Extract the [x, y] coordinate from the center of the cell holding the provided text.  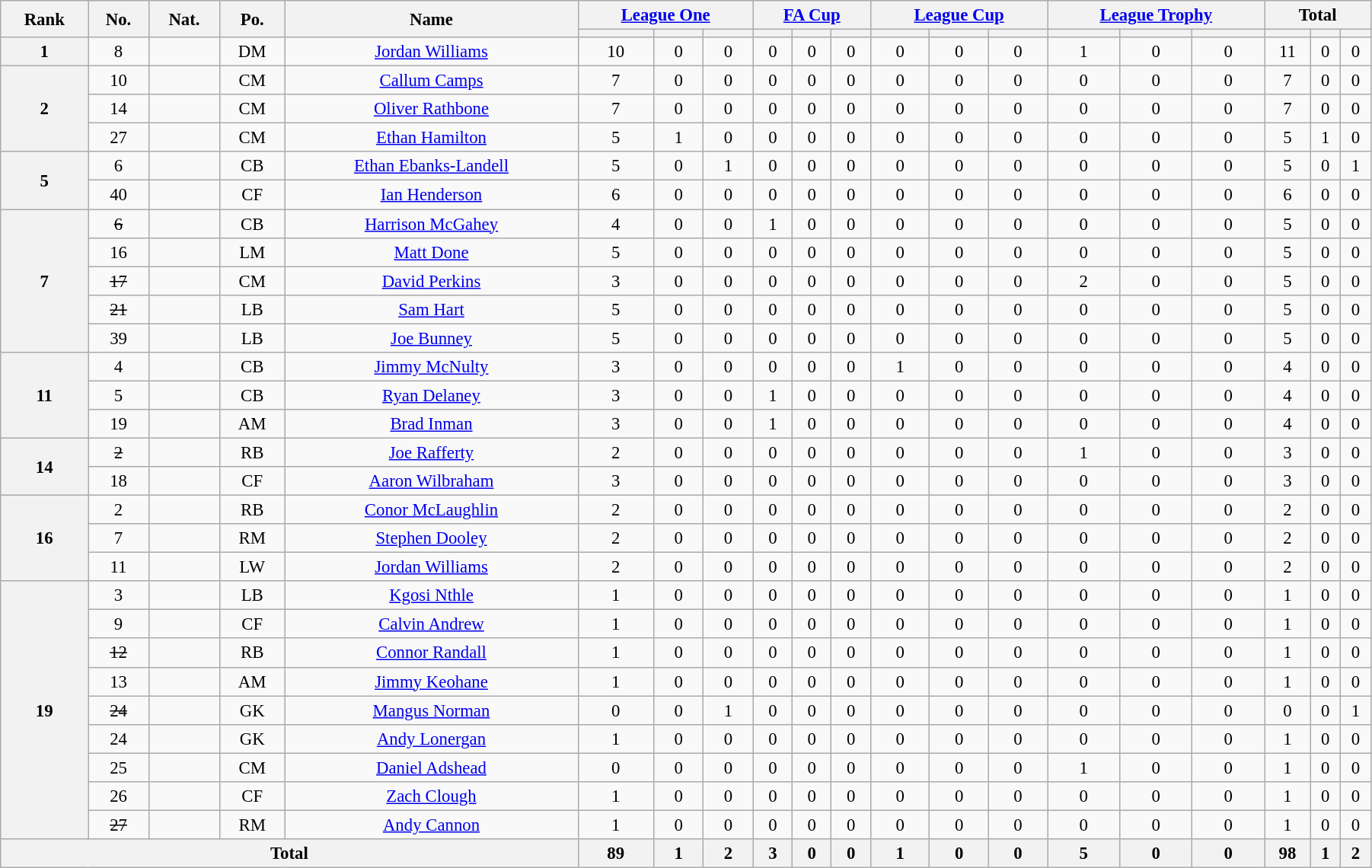
17 [119, 281]
98 [1287, 854]
Ethan Hamilton [431, 138]
Mangus Norman [431, 710]
Po. [253, 19]
Callum Camps [431, 81]
Jimmy Keohane [431, 681]
Connor Randall [431, 653]
League One [665, 15]
Ethan Ebanks-Landell [431, 167]
Joe Rafferty [431, 452]
Harrison McGahey [431, 224]
Matt Done [431, 252]
8 [119, 52]
No. [119, 19]
40 [119, 195]
26 [119, 796]
13 [119, 681]
Sam Hart [431, 309]
FA Cup [812, 15]
25 [119, 767]
Brad Inman [431, 424]
Ryan Delaney [431, 395]
Zach Clough [431, 796]
LW [253, 567]
Oliver Rathbone [431, 109]
Calvin Andrew [431, 624]
League Cup [959, 15]
Name [431, 19]
Andy Lonergan [431, 739]
Rank [44, 19]
Kgosi Nthle [431, 595]
Aaron Wilbraham [431, 481]
LM [253, 252]
DM [253, 52]
89 [615, 854]
Ian Henderson [431, 195]
Stephen Dooley [431, 538]
21 [119, 309]
Joe Bunney [431, 338]
Nat. [184, 19]
Daniel Adshead [431, 767]
Conor McLaughlin [431, 510]
18 [119, 481]
League Trophy [1156, 15]
Jimmy McNulty [431, 367]
39 [119, 338]
Andy Cannon [431, 825]
9 [119, 624]
David Perkins [431, 281]
12 [119, 653]
